Capture the cell that displays the provided text and extract its (X, Y) central coordinate. 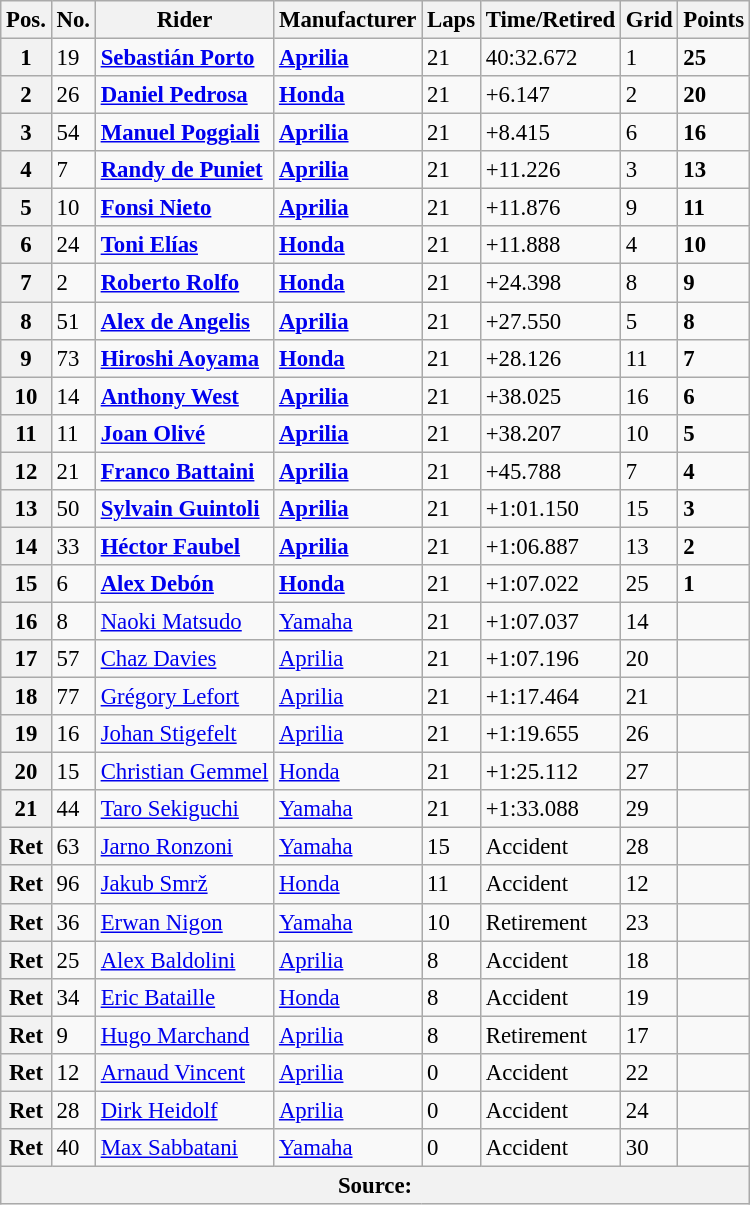
+6.147 (550, 95)
Jakub Smrž (184, 885)
73 (73, 358)
50 (73, 509)
Alex Baldolini (184, 960)
Manuel Poggiali (184, 133)
+1:01.150 (550, 509)
+11.888 (550, 245)
+24.398 (550, 283)
23 (650, 922)
54 (73, 133)
+11.876 (550, 208)
Toni Elías (184, 245)
34 (73, 997)
Taro Sekiguchi (184, 809)
36 (73, 922)
44 (73, 809)
Christian Gemmel (184, 772)
63 (73, 847)
+8.415 (550, 133)
+1:25.112 (550, 772)
Chaz Davies (184, 659)
+1:07.196 (550, 659)
Erwan Nigon (184, 922)
Jarno Ronzoni (184, 847)
Source: (376, 1185)
33 (73, 546)
+1:17.464 (550, 697)
Eric Bataille (184, 997)
Points (714, 20)
+1:33.088 (550, 809)
Max Sabbatani (184, 1148)
+27.550 (550, 321)
Naoki Matsudo (184, 621)
Hugo Marchand (184, 1035)
Johan Stigefelt (184, 734)
51 (73, 321)
Rider (184, 20)
Alex de Angelis (184, 321)
Roberto Rolfo (184, 283)
40 (73, 1148)
27 (650, 772)
+1:07.037 (550, 621)
Time/Retired (550, 20)
Anthony West (184, 396)
Pos. (26, 20)
Grid (650, 20)
Arnaud Vincent (184, 1073)
+1:06.887 (550, 546)
+1:07.022 (550, 584)
+1:19.655 (550, 734)
Joan Olivé (184, 433)
Franco Battaini (184, 471)
Randy de Puniet (184, 170)
Daniel Pedrosa (184, 95)
Héctor Faubel (184, 546)
96 (73, 885)
29 (650, 809)
+28.126 (550, 358)
Fonsi Nieto (184, 208)
Hiroshi Aoyama (184, 358)
+45.788 (550, 471)
40:32.672 (550, 58)
Manufacturer (348, 20)
77 (73, 697)
22 (650, 1073)
No. (73, 20)
Sebastián Porto (184, 58)
+38.207 (550, 433)
Grégory Lefort (184, 697)
57 (73, 659)
30 (650, 1148)
Laps (452, 20)
Dirk Heidolf (184, 1110)
+11.226 (550, 170)
+38.025 (550, 396)
Sylvain Guintoli (184, 509)
Alex Debón (184, 584)
